Capture the cell that displays the provided text and extract its [x, y] central coordinate. 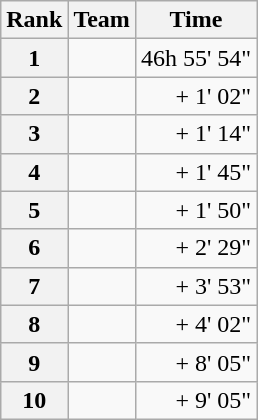
6 [34, 248]
9 [34, 362]
+ 9' 05" [196, 400]
Team [102, 20]
7 [34, 286]
+ 8' 05" [196, 362]
10 [34, 400]
+ 1' 14" [196, 134]
4 [34, 172]
+ 4' 02" [196, 324]
+ 1' 45" [196, 172]
8 [34, 324]
+ 3' 53" [196, 286]
+ 1' 02" [196, 96]
3 [34, 134]
+ 1' 50" [196, 210]
+ 2' 29" [196, 248]
1 [34, 58]
5 [34, 210]
46h 55' 54" [196, 58]
2 [34, 96]
Time [196, 20]
Rank [34, 20]
